Return the (X, Y) coordinate for the center point of the cell that contains the specified text.  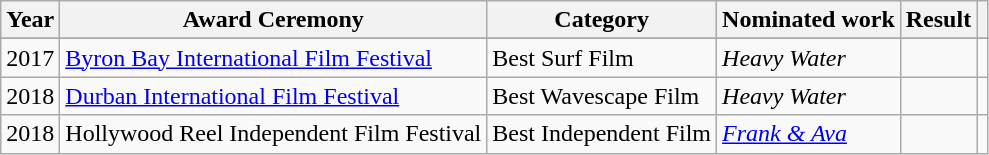
Byron Bay International Film Festival (274, 58)
2017 (30, 58)
Category (602, 20)
Hollywood Reel Independent Film Festival (274, 134)
Frank & Ava (809, 134)
Best Independent Film (602, 134)
Nominated work (809, 20)
Year (30, 20)
Best Surf Film (602, 58)
Best Wavescape Film (602, 96)
Award Ceremony (274, 20)
Durban International Film Festival (274, 96)
Result (938, 20)
